For the text-containing cell, return its midpoint in (x, y) coordinate format. 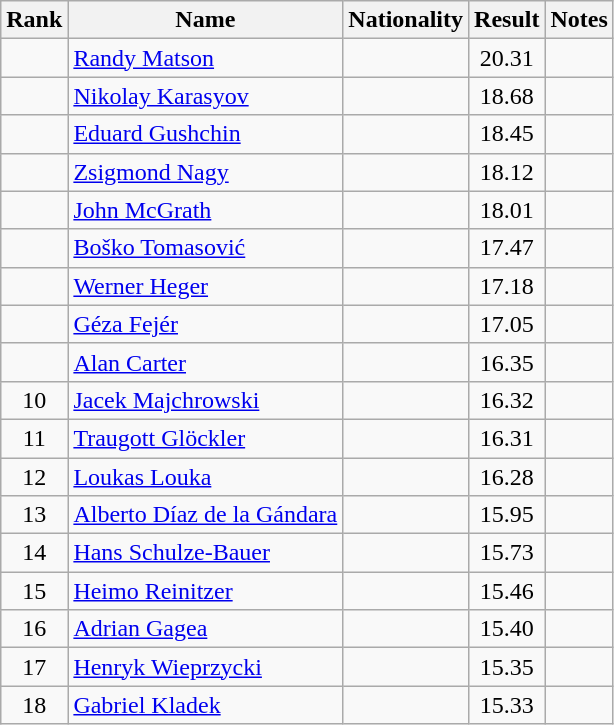
Hans Schulze-Bauer (206, 553)
18.01 (507, 210)
15.95 (507, 515)
16.28 (507, 477)
15.73 (507, 553)
Gabriel Kladek (206, 705)
15.40 (507, 629)
Alberto Díaz de la Gándara (206, 515)
17.18 (507, 286)
12 (34, 477)
Nationality (406, 20)
16.31 (507, 438)
14 (34, 553)
10 (34, 400)
11 (34, 438)
18.68 (507, 96)
13 (34, 515)
Notes (579, 20)
Werner Heger (206, 286)
17.47 (507, 248)
Traugott Glöckler (206, 438)
17.05 (507, 324)
Loukas Louka (206, 477)
Géza Fejér (206, 324)
15.46 (507, 591)
Name (206, 20)
Heimo Reinitzer (206, 591)
20.31 (507, 58)
18.12 (507, 172)
16 (34, 629)
18 (34, 705)
18.45 (507, 134)
Nikolay Karasyov (206, 96)
Randy Matson (206, 58)
Alan Carter (206, 362)
Henryk Wieprzycki (206, 667)
Boško Tomasović (206, 248)
17 (34, 667)
Adrian Gagea (206, 629)
Jacek Majchrowski (206, 400)
15 (34, 591)
15.35 (507, 667)
16.35 (507, 362)
John McGrath (206, 210)
16.32 (507, 400)
Eduard Gushchin (206, 134)
15.33 (507, 705)
Zsigmond Nagy (206, 172)
Result (507, 20)
Rank (34, 20)
